For the text-containing cell, return its midpoint in [x, y] coordinate format. 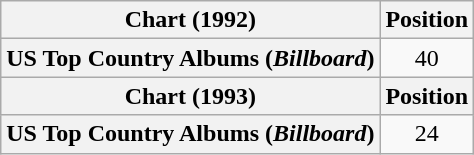
Chart (1992) [190, 20]
40 [427, 58]
Chart (1993) [190, 96]
24 [427, 134]
